Scan for the cell matching the given text and deliver its [X, Y] coordinate at center. 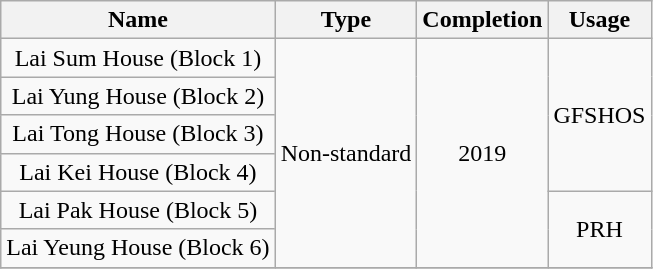
GFSHOS [600, 115]
Lai Tong House (Block 3) [138, 134]
Lai Yeung House (Block 6) [138, 248]
Completion [482, 20]
PRH [600, 229]
Type [346, 20]
Name [138, 20]
Usage [600, 20]
Lai Yung House (Block 2) [138, 96]
2019 [482, 153]
Lai Sum House (Block 1) [138, 58]
Lai Kei House (Block 4) [138, 172]
Non-standard [346, 153]
Lai Pak House (Block 5) [138, 210]
